Output the [X, Y] coordinate of the center of the cell containing the given text.  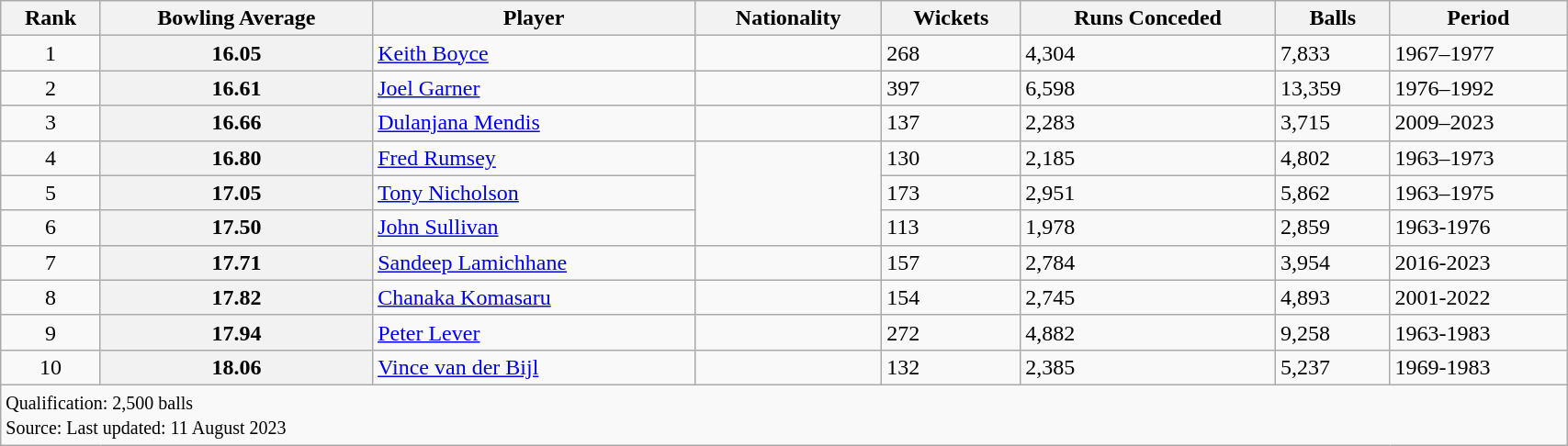
Balls [1332, 18]
2,951 [1148, 193]
Dulanjana Mendis [535, 123]
2,185 [1148, 158]
2,784 [1148, 262]
Chanaka Komasaru [535, 297]
1 [51, 53]
4 [51, 158]
Nationality [788, 18]
2009–2023 [1479, 123]
16.66 [236, 123]
Bowling Average [236, 18]
Qualification: 2,500 ballsSource: Last updated: 11 August 2023 [784, 415]
1969-1983 [1479, 367]
2016-2023 [1479, 262]
4,893 [1332, 297]
Wickets [952, 18]
16.61 [236, 88]
137 [952, 123]
1963–1975 [1479, 193]
Player [535, 18]
Fred Rumsey [535, 158]
2001-2022 [1479, 297]
1967–1977 [1479, 53]
130 [952, 158]
9,258 [1332, 332]
173 [952, 193]
1963-1976 [1479, 228]
1963-1983 [1479, 332]
272 [952, 332]
Period [1479, 18]
16.05 [236, 53]
6,598 [1148, 88]
268 [952, 53]
4,802 [1332, 158]
Sandeep Lamichhane [535, 262]
2,859 [1332, 228]
3,715 [1332, 123]
16.80 [236, 158]
8 [51, 297]
13,359 [1332, 88]
2,385 [1148, 367]
Tony Nicholson [535, 193]
4,304 [1148, 53]
2,283 [1148, 123]
17.71 [236, 262]
17.82 [236, 297]
132 [952, 367]
6 [51, 228]
1,978 [1148, 228]
17.05 [236, 193]
John Sullivan [535, 228]
7 [51, 262]
10 [51, 367]
3,954 [1332, 262]
4,882 [1148, 332]
Rank [51, 18]
3 [51, 123]
5 [51, 193]
Runs Conceded [1148, 18]
154 [952, 297]
2,745 [1148, 297]
5,862 [1332, 193]
397 [952, 88]
Joel Garner [535, 88]
157 [952, 262]
Peter Lever [535, 332]
2 [51, 88]
17.94 [236, 332]
7,833 [1332, 53]
5,237 [1332, 367]
113 [952, 228]
1963–1973 [1479, 158]
18.06 [236, 367]
Vince van der Bijl [535, 367]
17.50 [236, 228]
9 [51, 332]
Keith Boyce [535, 53]
1976–1992 [1479, 88]
